Capture the cell that displays the provided text and extract its [x, y] central coordinate. 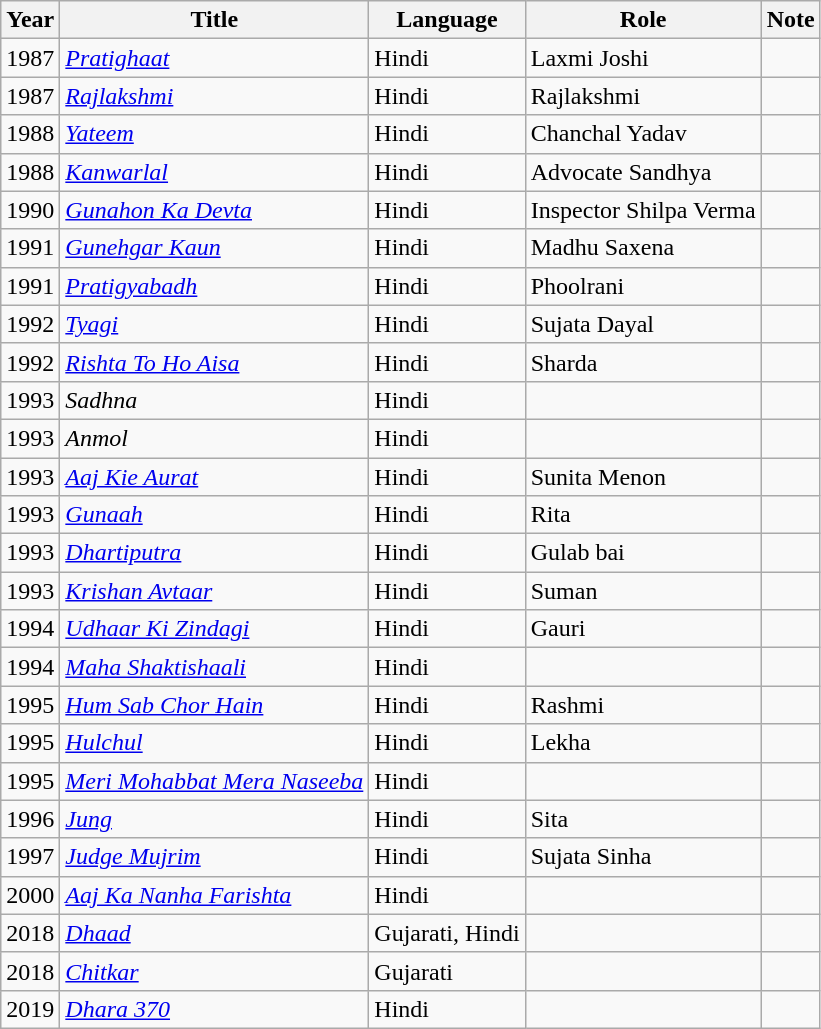
Anmol [214, 438]
Madhu Saxena [643, 248]
1996 [30, 819]
2019 [30, 1009]
Role [643, 20]
Laxmi Joshi [643, 58]
Gauri [643, 629]
Lekha [643, 743]
Advocate Sandhya [643, 172]
Sujata Sinha [643, 857]
Jung [214, 819]
Gunahon Ka Devta [214, 210]
Dhartiputra [214, 553]
Dhara 370 [214, 1009]
Dhaad [214, 933]
Tyagi [214, 324]
Chanchal Yadav [643, 134]
Suman [643, 591]
Meri Mohabbat Mera Naseeba [214, 781]
Chitkar [214, 971]
Pratighaat [214, 58]
Year [30, 20]
Hulchul [214, 743]
Gulab bai [643, 553]
Gujarati [447, 971]
Rita [643, 515]
Maha Shaktishaali [214, 667]
Aaj Ka Nanha Farishta [214, 895]
Sadhna [214, 400]
Kanwarlal [214, 172]
Aaj Kie Aurat [214, 477]
Pratigyabadh [214, 286]
Judge Mujrim [214, 857]
1997 [30, 857]
Rashmi [643, 705]
Sujata Dayal [643, 324]
Rishta To Ho Aisa [214, 362]
Language [447, 20]
1990 [30, 210]
Sharda [643, 362]
Gunehgar Kaun [214, 248]
Sita [643, 819]
Inspector Shilpa Verma [643, 210]
Krishan Avtaar [214, 591]
Yateem [214, 134]
Title [214, 20]
Gujarati, Hindi [447, 933]
Gunaah [214, 515]
Hum Sab Chor Hain [214, 705]
Phoolrani [643, 286]
2000 [30, 895]
Sunita Menon [643, 477]
Note [790, 20]
Udhaar Ki Zindagi [214, 629]
